Scan for the cell matching the given text and deliver its [X, Y] coordinate at center. 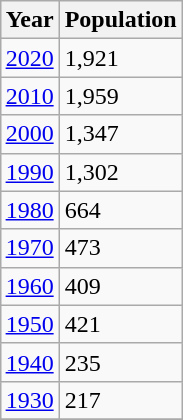
1970 [30, 248]
2010 [30, 96]
421 [120, 324]
1950 [30, 324]
217 [120, 400]
664 [120, 210]
473 [120, 248]
235 [120, 362]
2020 [30, 58]
1960 [30, 286]
1,302 [120, 172]
409 [120, 286]
1,347 [120, 134]
1990 [30, 172]
1,959 [120, 96]
Population [120, 20]
1,921 [120, 58]
1980 [30, 210]
1930 [30, 400]
Year [30, 20]
1940 [30, 362]
2000 [30, 134]
